Detect which cell encompasses the target text, then output its (X, Y) center coordinate. 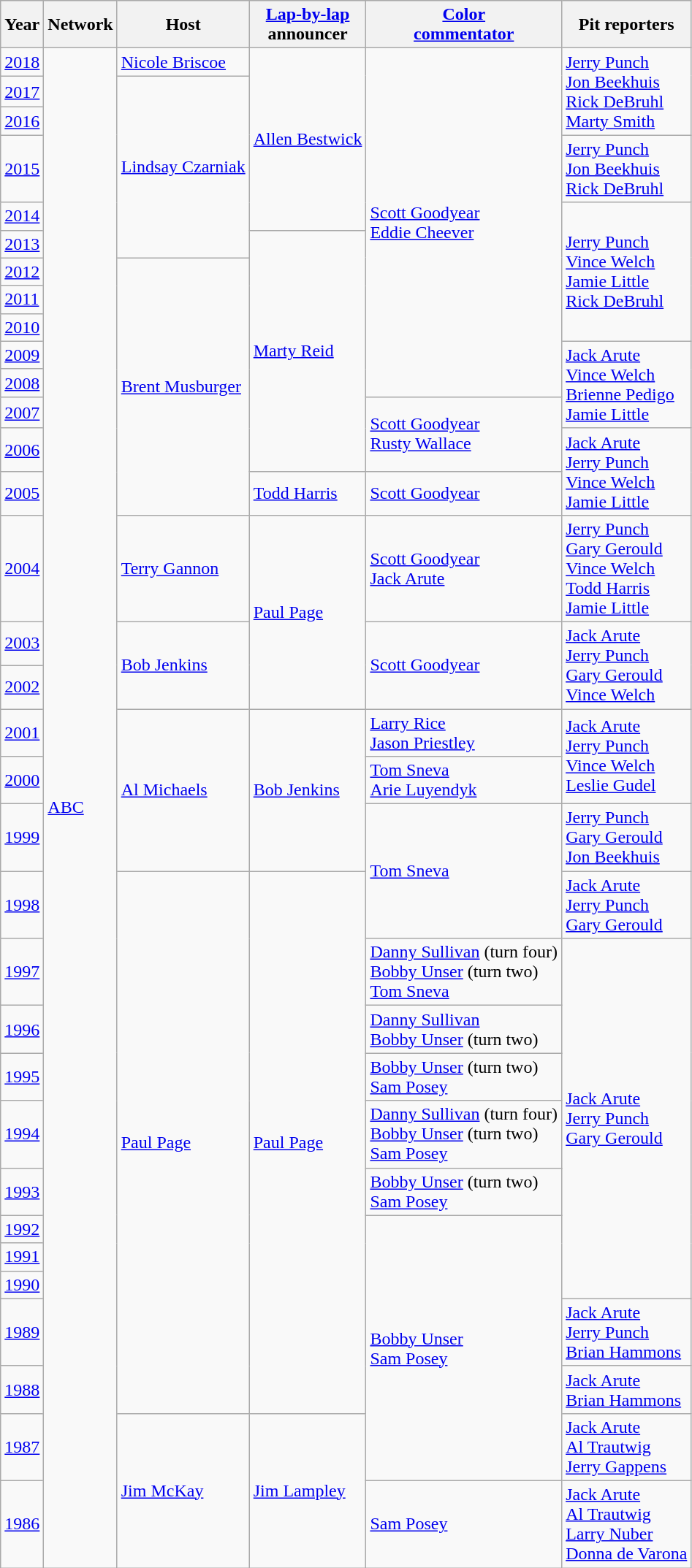
Al Michaels (183, 789)
1992 (22, 1229)
1986 (22, 1523)
1993 (22, 1192)
1987 (22, 1447)
2000 (22, 780)
Sam Posey (464, 1523)
Danny SullivanBobby Unser (turn two) (464, 1030)
Host (183, 25)
2011 (22, 299)
1994 (22, 1134)
Jack AruteJerry PunchVince WelchJamie Little (627, 472)
Tom SnevaArie Luyendyk (464, 780)
Jerry PunchJon BeekhuisRick DeBruhlMarty Smith (627, 92)
2004 (22, 568)
2002 (22, 687)
Lindsay Czarniak (183, 167)
1988 (22, 1389)
Danny Sullivan (turn four)Bobby Unser (turn two)Sam Posey (464, 1134)
Tom Sneva (464, 871)
2018 (22, 62)
2006 (22, 450)
Jerry PunchGary GerouldJon Beekhuis (627, 838)
Jack AruteBrian Hammons (627, 1389)
Marty Reid (308, 351)
Year (22, 25)
2005 (22, 494)
Jack AruteVince WelchBrienne PedigoJamie Little (627, 384)
2003 (22, 643)
Nicole Briscoe (183, 62)
2010 (22, 327)
Jack AruteJerry PunchGary GerouldVince Welch (627, 665)
Bobby UnserSam Posey (464, 1348)
Scott GoodyearRusty Wallace (464, 434)
Jerry PunchGary GerouldVince WelchTodd HarrisJamie Little (627, 568)
Jack AruteAl TrautwigJerry Gappens (627, 1447)
2009 (22, 355)
Danny Sullivan (turn four)Bobby Unser (turn two)Tom Sneva (464, 972)
Todd Harris (308, 494)
2015 (22, 169)
1991 (22, 1257)
Jack AruteAl TrautwigLarry NuberDonna de Varona (627, 1523)
Jerry PunchVince WelchJamie LittleRick DeBruhl (627, 272)
1996 (22, 1030)
Jack AruteJerry PunchBrian Hammons (627, 1332)
Pit reporters (627, 25)
Scott GoodyearEddie Cheever (464, 223)
2012 (22, 272)
1995 (22, 1076)
Scott GoodyearJack Arute (464, 568)
2013 (22, 244)
Allen Bestwick (308, 139)
1990 (22, 1285)
Jim McKay (183, 1490)
2016 (22, 121)
2014 (22, 216)
Terry Gannon (183, 568)
1989 (22, 1332)
ABC (80, 808)
Jerry PunchJon BeekhuisRick DeBruhl (627, 169)
Jim Lampley (308, 1490)
Lap-by-lapannouncer (308, 25)
Network (80, 25)
1997 (22, 972)
Brent Musburger (183, 386)
2007 (22, 412)
2008 (22, 383)
2001 (22, 732)
1999 (22, 838)
Jack AruteJerry PunchVince WelchLeslie Gudel (627, 756)
1998 (22, 905)
Colorcommentator (464, 25)
Larry RiceJason Priestley (464, 732)
2017 (22, 92)
